Capture the cell that displays the provided text and extract its [x, y] central coordinate. 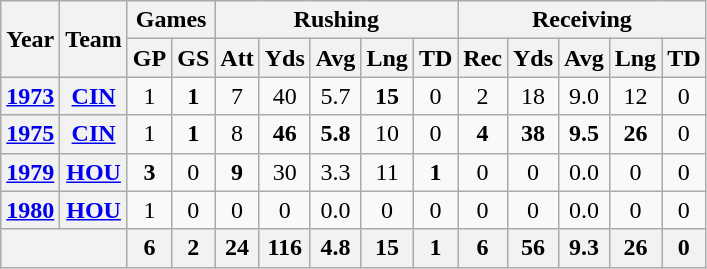
4 [483, 134]
Team [94, 39]
3.3 [336, 172]
4.8 [336, 248]
9.0 [584, 96]
7 [237, 96]
1979 [30, 172]
Receiving [582, 20]
9.5 [584, 134]
8 [237, 134]
9 [237, 172]
1975 [30, 134]
Year [30, 39]
10 [387, 134]
1980 [30, 210]
46 [284, 134]
24 [237, 248]
Games [170, 20]
11 [387, 172]
5.8 [336, 134]
12 [635, 96]
30 [284, 172]
56 [532, 248]
9.3 [584, 248]
Att [237, 58]
38 [532, 134]
Rushing [336, 20]
3 [149, 172]
1973 [30, 96]
5.7 [336, 96]
18 [532, 96]
40 [284, 96]
116 [284, 248]
Rec [483, 58]
GS [194, 58]
GP [149, 58]
